Search for the cell housing the specified text and yield its (x, y) center coordinate. 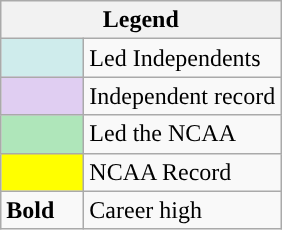
Bold (42, 210)
Independent record (182, 96)
Career high (182, 210)
Led Independents (182, 58)
Led the NCAA (182, 134)
Legend (141, 20)
NCAA Record (182, 172)
